Provide the (X, Y) coordinate of the cell's center where the given text is located.  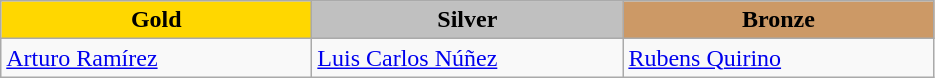
Arturo Ramírez (156, 58)
Luis Carlos Núñez (468, 58)
Rubens Quirino (778, 58)
Gold (156, 20)
Bronze (778, 20)
Silver (468, 20)
